Detect which cell encompasses the target text, then output its (x, y) center coordinate. 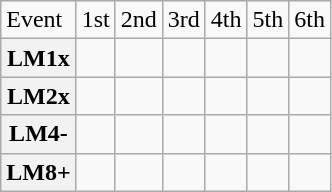
LM1x (38, 58)
LM8+ (38, 172)
LM2x (38, 96)
3rd (184, 20)
LM4- (38, 134)
5th (268, 20)
1st (96, 20)
6th (310, 20)
2nd (138, 20)
4th (226, 20)
Event (38, 20)
